Scan for the cell matching the given text and deliver its (x, y) coordinate at center. 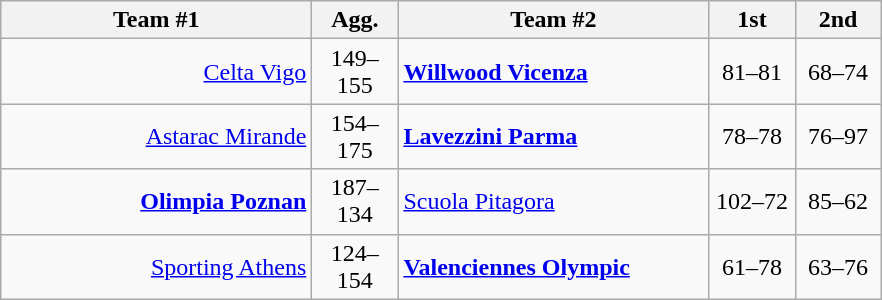
154–175 (355, 136)
Scuola Pitagora (554, 202)
78–78 (752, 136)
63–76 (838, 266)
81–81 (752, 72)
61–78 (752, 266)
Lavezzini Parma (554, 136)
Team #2 (554, 20)
85–62 (838, 202)
124–154 (355, 266)
2nd (838, 20)
149–155 (355, 72)
187–134 (355, 202)
Willwood Vicenza (554, 72)
102–72 (752, 202)
Sporting Athens (156, 266)
Olimpia Poznan (156, 202)
76–97 (838, 136)
Agg. (355, 20)
68–74 (838, 72)
Celta Vigo (156, 72)
Team #1 (156, 20)
Valenciennes Olympic (554, 266)
Astarac Mirande (156, 136)
1st (752, 20)
